Return the (x, y) coordinate for the center point of the cell that contains the specified text.  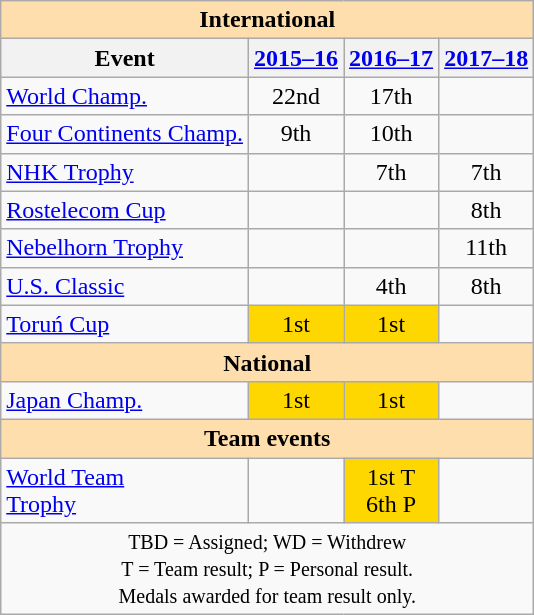
Team events (268, 438)
Four Continents Champ. (125, 134)
11th (486, 248)
Toruń Cup (125, 324)
22nd (296, 96)
International (268, 20)
2015–16 (296, 58)
Event (125, 58)
17th (392, 96)
Rostelecom Cup (125, 210)
NHK Trophy (125, 172)
9th (296, 134)
1st T 6th P (392, 490)
TBD = Assigned; WD = Withdrew T = Team result; P = Personal result. Medals awarded for team result only. (268, 569)
Nebelhorn Trophy (125, 248)
World Champ. (125, 96)
National (268, 362)
U.S. Classic (125, 286)
World Team Trophy (125, 490)
2016–17 (392, 58)
2017–18 (486, 58)
Japan Champ. (125, 400)
10th (392, 134)
4th (392, 286)
